From the cell containing the given text, extract its center point as (x, y) coordinate. 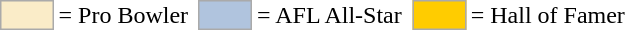
= Pro Bowler (124, 15)
= AFL All-Star (330, 15)
